Detect which cell encompasses the target text, then output its [X, Y] center coordinate. 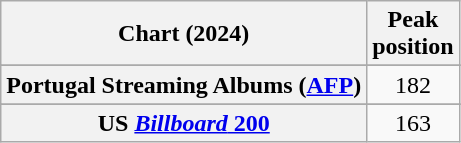
Portugal Streaming Albums (AFP) [184, 85]
US Billboard 200 [184, 123]
182 [413, 85]
Peakposition [413, 34]
163 [413, 123]
Chart (2024) [184, 34]
